Output the [X, Y] coordinate of the center of the cell containing the given text.  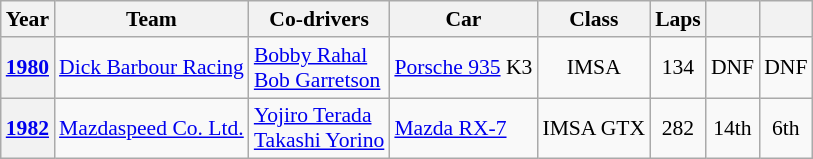
1980 [28, 68]
14th [732, 128]
1982 [28, 128]
Porsche 935 K3 [463, 68]
Mazda RX-7 [463, 128]
Laps [678, 19]
Class [594, 19]
Yojiro Terada Takashi Yorino [320, 128]
IMSA [594, 68]
Car [463, 19]
Team [152, 19]
IMSA GTX [594, 128]
134 [678, 68]
Bobby Rahal Bob Garretson [320, 68]
Mazdaspeed Co. Ltd. [152, 128]
Year [28, 19]
Dick Barbour Racing [152, 68]
282 [678, 128]
6th [786, 128]
Co-drivers [320, 19]
